Return the (x, y) coordinate for the center point of the cell that contains the specified text.  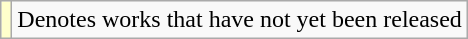
Denotes works that have not yet been released (240, 20)
